Detect which cell encompasses the target text, then output its [x, y] center coordinate. 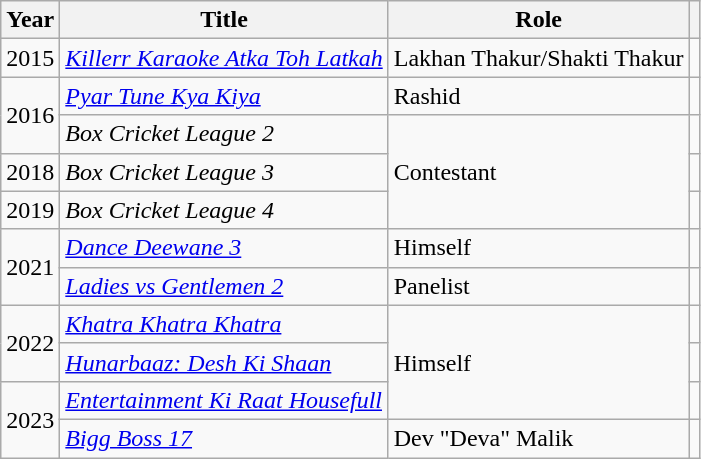
2018 [30, 172]
2019 [30, 210]
Ladies vs Gentlemen 2 [224, 286]
2021 [30, 267]
Bigg Boss 17 [224, 438]
Contestant [538, 172]
Box Cricket League 2 [224, 134]
Panelist [538, 286]
2015 [30, 58]
Rashid [538, 96]
Box Cricket League 3 [224, 172]
Title [224, 20]
Role [538, 20]
2022 [30, 343]
2016 [30, 115]
Hunarbaaz: Desh Ki Shaan [224, 362]
Year [30, 20]
Lakhan Thakur/Shakti Thakur [538, 58]
Dance Deewane 3 [224, 248]
Box Cricket League 4 [224, 210]
Dev "Deva" Malik [538, 438]
2023 [30, 419]
Entertainment Ki Raat Housefull [224, 400]
Khatra Khatra Khatra [224, 324]
Pyar Tune Kya Kiya [224, 96]
Killerr Karaoke Atka Toh Latkah [224, 58]
